Identify which cell holds the provided text, then report its [x, y] central coordinate. 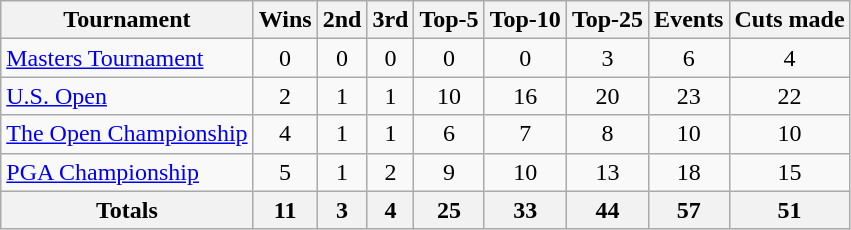
The Open Championship [127, 134]
Wins [285, 20]
3rd [390, 20]
20 [607, 96]
44 [607, 210]
9 [449, 172]
Totals [127, 210]
Events [689, 20]
11 [285, 210]
Top-10 [525, 20]
33 [525, 210]
16 [525, 96]
7 [525, 134]
18 [689, 172]
15 [790, 172]
5 [285, 172]
Tournament [127, 20]
PGA Championship [127, 172]
22 [790, 96]
13 [607, 172]
Top-5 [449, 20]
25 [449, 210]
U.S. Open [127, 96]
Cuts made [790, 20]
2nd [342, 20]
57 [689, 210]
23 [689, 96]
8 [607, 134]
51 [790, 210]
Top-25 [607, 20]
Masters Tournament [127, 58]
